For the text-containing cell, return its midpoint in (x, y) coordinate format. 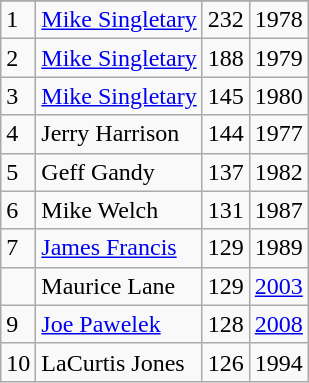
9 (18, 324)
126 (226, 362)
232 (226, 20)
137 (226, 172)
1994 (278, 362)
6 (18, 210)
7 (18, 248)
James Francis (119, 248)
1980 (278, 96)
Jerry Harrison (119, 134)
Joe Pawelek (119, 324)
4 (18, 134)
1982 (278, 172)
2 (18, 58)
LaCurtis Jones (119, 362)
144 (226, 134)
1989 (278, 248)
2003 (278, 286)
1979 (278, 58)
1978 (278, 20)
2008 (278, 324)
188 (226, 58)
1 (18, 20)
Mike Welch (119, 210)
3 (18, 96)
10 (18, 362)
Geff Gandy (119, 172)
1987 (278, 210)
1977 (278, 134)
131 (226, 210)
128 (226, 324)
145 (226, 96)
Maurice Lane (119, 286)
5 (18, 172)
